Search for the cell housing the specified text and yield its (X, Y) center coordinate. 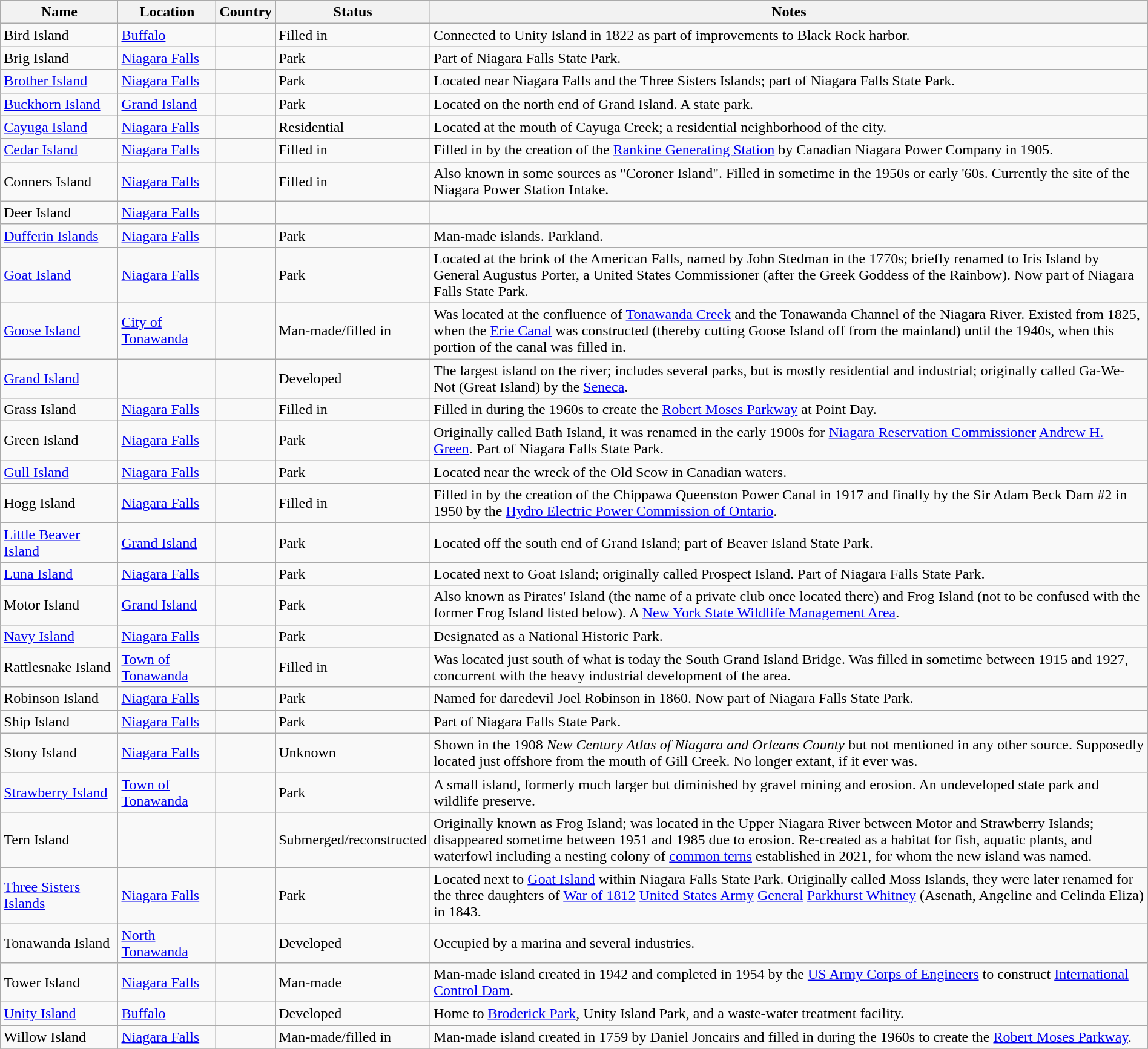
Located near the wreck of the Old Scow in Canadian waters. (790, 472)
Motor Island (59, 605)
Stony Island (59, 753)
Country (246, 12)
Submerged/reconstructed (353, 840)
Navy Island (59, 636)
Tower Island (59, 983)
Robinson Island (59, 699)
Filled in by the creation of the Rankine Generating Station by Canadian Niagara Power Company in 1905. (790, 150)
Name (59, 12)
A small island, formerly much larger but diminished by gravel mining and erosion. An undeveloped state park and wildlife preserve. (790, 792)
Gull Island (59, 472)
Cedar Island (59, 150)
Home to Broderick Park, Unity Island Park, and a waste-water treatment facility. (790, 1014)
Cayuga Island (59, 127)
Brig Island (59, 58)
City of Tonawanda (167, 330)
Location (167, 12)
Goose Island (59, 330)
Located near Niagara Falls and the Three Sisters Islands; part of Niagara Falls State Park. (790, 81)
Man-made island created in 1942 and completed in 1954 by the US Army Corps of Engineers to construct International Control Dam. (790, 983)
Connected to Unity Island in 1822 as part of improvements to Black Rock harbor. (790, 35)
Willow Island (59, 1037)
Green Island (59, 441)
Dufferin Islands (59, 235)
Tonawanda Island (59, 943)
Goat Island (59, 275)
Man-made islands. Parkland. (790, 235)
Designated as a National Historic Park. (790, 636)
Tern Island (59, 840)
Conners Island (59, 182)
Residential (353, 127)
Rattlesnake Island (59, 667)
Strawberry Island (59, 792)
Deer Island (59, 212)
Status (353, 12)
Bird Island (59, 35)
Filled in during the 1960s to create the Robert Moses Parkway at Point Day. (790, 410)
Grass Island (59, 410)
Unity Island (59, 1014)
Located at the mouth of Cayuga Creek; a residential neighborhood of the city. (790, 127)
Man-made (353, 983)
Hogg Island (59, 504)
Three Sisters Islands (59, 895)
Buckhorn Island (59, 104)
Man-made island created in 1759 by Daniel Joncairs and filled in during the 1960s to create the Robert Moses Parkway. (790, 1037)
Located next to Goat Island; originally called Prospect Island. Part of Niagara Falls State Park. (790, 574)
North Tonawanda (167, 943)
Named for daredevil Joel Robinson in 1860. Now part of Niagara Falls State Park. (790, 699)
Located off the south end of Grand Island; part of Beaver Island State Park. (790, 542)
Ship Island (59, 722)
Brother Island (59, 81)
Notes (790, 12)
Little Beaver Island (59, 542)
Located on the north end of Grand Island. A state park. (790, 104)
Luna Island (59, 574)
Occupied by a marina and several industries. (790, 943)
Unknown (353, 753)
